Extract the (X, Y) coordinate from the center of the cell holding the provided text.  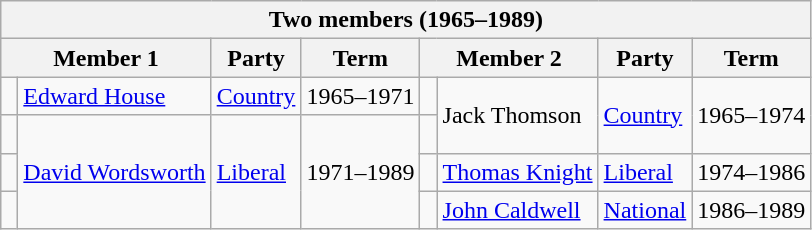
National (645, 210)
Edward House (114, 96)
1965–1974 (752, 115)
John Caldwell (518, 210)
Thomas Knight (518, 172)
Member 1 (106, 58)
1965–1971 (360, 96)
1974–1986 (752, 172)
1971–1989 (360, 172)
Jack Thomson (518, 115)
1986–1989 (752, 210)
Member 2 (509, 58)
David Wordsworth (114, 172)
Two members (1965–1989) (406, 20)
